Capture the cell that displays the provided text and extract its [X, Y] central coordinate. 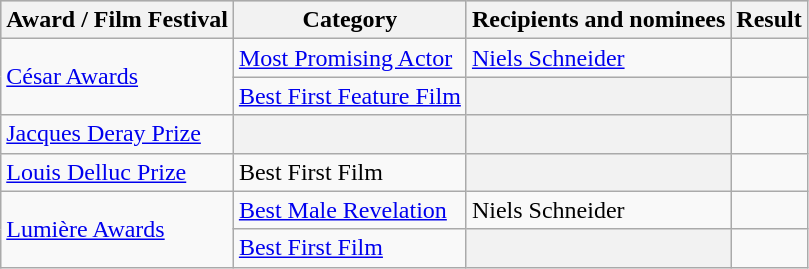
Result [769, 20]
Jacques Deray Prize [118, 134]
Best Male Revelation [350, 210]
Best First Feature Film [350, 96]
Louis Delluc Prize [118, 172]
Recipients and nominees [598, 20]
César Awards [118, 77]
Category [350, 20]
Award / Film Festival [118, 20]
Most Promising Actor [350, 58]
Lumière Awards [118, 229]
